Pinpoint the cell where the given text exists, returning its [X, Y] midpoint coordinate. 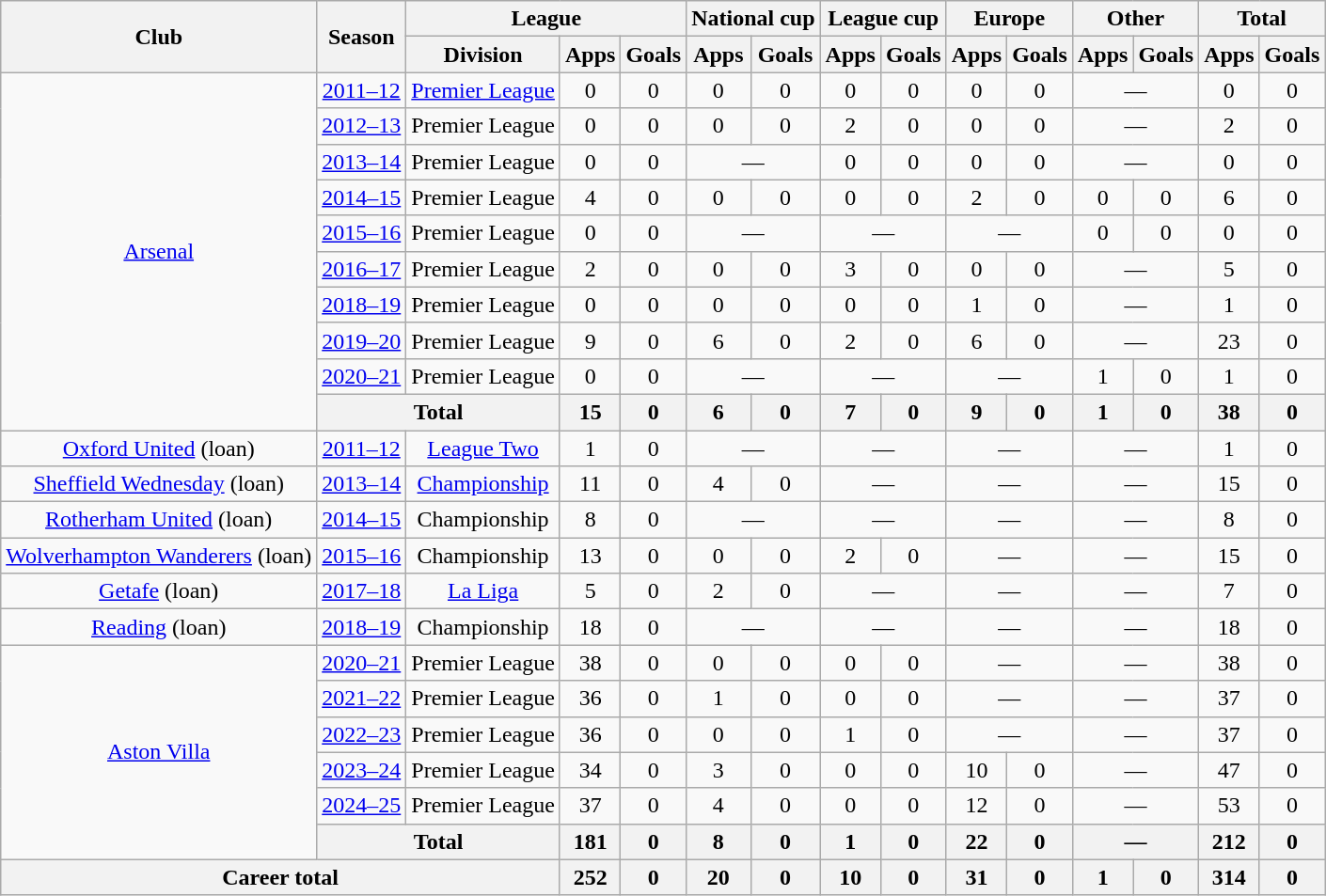
53 [1229, 806]
2019–20 [361, 340]
2012–13 [361, 126]
252 [590, 877]
Career total [280, 877]
National cup [753, 19]
12 [976, 806]
2017–18 [361, 591]
181 [590, 841]
2016–17 [361, 269]
314 [1229, 877]
47 [1229, 770]
Oxford United (loan) [159, 448]
League Two [483, 448]
2021–22 [361, 699]
Division [483, 55]
Sheffield Wednesday (loan) [159, 484]
2022–23 [361, 734]
Aston Villa [159, 752]
212 [1229, 841]
Getafe (loan) [159, 591]
League cup [883, 19]
Other [1135, 19]
Season [361, 37]
Arsenal [159, 252]
20 [718, 877]
31 [976, 877]
Wolverhampton Wanderers (loan) [159, 556]
22 [976, 841]
11 [590, 484]
La Liga [483, 591]
Club [159, 37]
Europe [1009, 19]
Reading (loan) [159, 627]
34 [590, 770]
League [546, 19]
2024–25 [361, 806]
Rotherham United (loan) [159, 520]
23 [1229, 340]
2023–24 [361, 770]
13 [590, 556]
